Search for the cell housing the specified text and yield its (x, y) center coordinate. 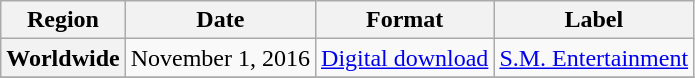
November 1, 2016 (220, 58)
S.M. Entertainment (594, 58)
Format (405, 20)
Digital download (405, 58)
Label (594, 20)
Region (63, 20)
Worldwide (63, 58)
Date (220, 20)
